Provide the [X, Y] coordinate of the cell's center where the given text is located.  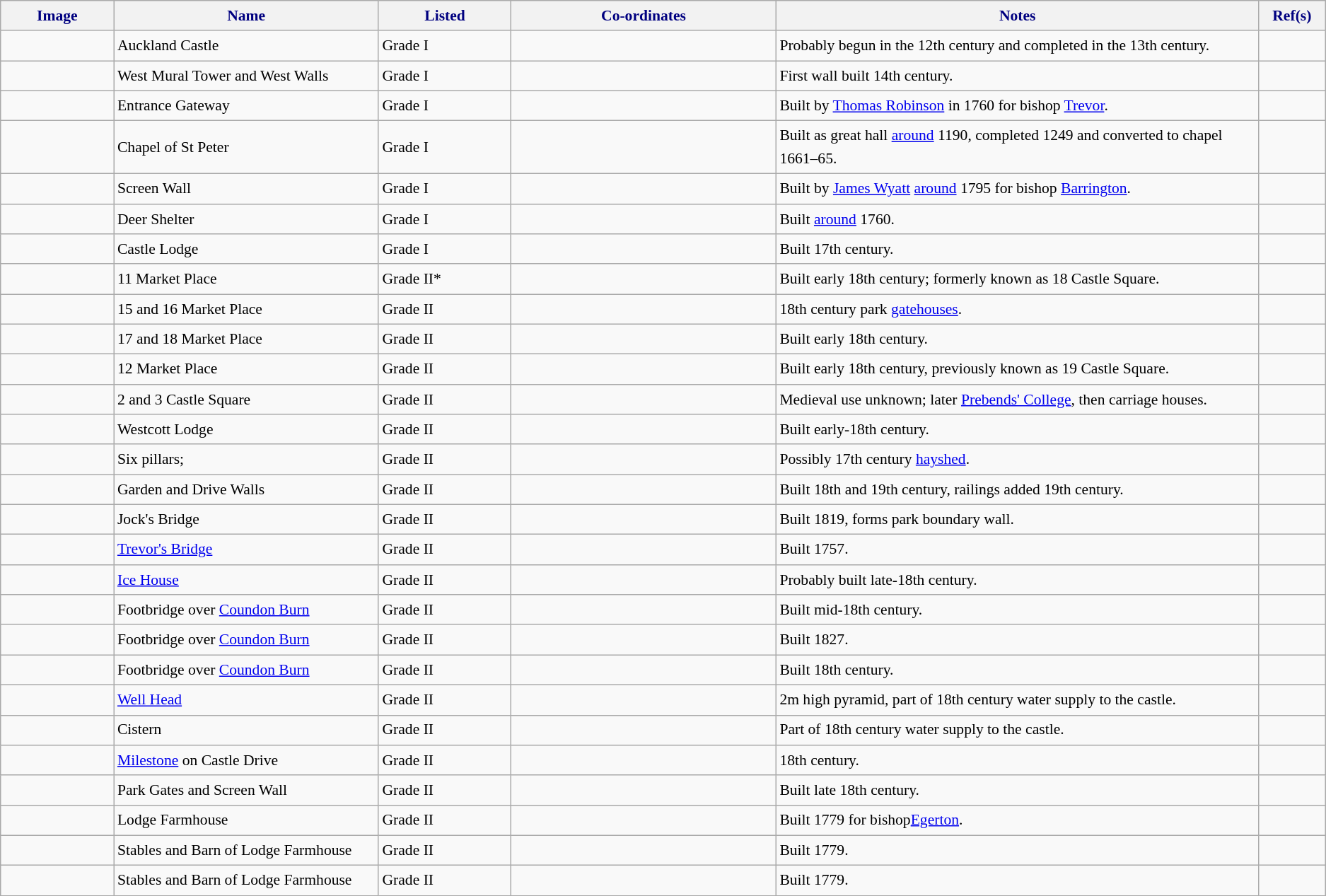
12 Market Place [246, 369]
Well Head [246, 700]
Trevor's Bridge [246, 550]
Part of 18th century water supply to the castle. [1017, 730]
Built as great hall around 1190, completed 1249 and converted to chapel 1661–65. [1017, 147]
Probably begun in the 12th century and completed in the 13th century. [1017, 47]
Image [57, 16]
Six pillars; [246, 460]
Ice House [246, 580]
Medieval use unknown; later Prebends' College, then carriage houses. [1017, 400]
Built 1827. [1017, 641]
Built 18th century. [1017, 670]
Grade II* [444, 280]
Built 1757. [1017, 550]
Built 18th and 19th century, railings added 19th century. [1017, 489]
Garden and Drive Walls [246, 489]
Built early-18th century. [1017, 430]
First wall built 14th century. [1017, 76]
Milestone on Castle Drive [246, 761]
Park Gates and Screen Wall [246, 791]
Built by James Wyatt around 1795 for bishop Barrington. [1017, 190]
Built mid-18th century. [1017, 610]
Built early 18th century. [1017, 339]
Cistern [246, 730]
Notes [1017, 16]
Co-ordinates [644, 16]
18th century park gatehouses. [1017, 310]
Built 1779 for bishopEgerton. [1017, 820]
Built by Thomas Robinson in 1760 for bishop Trevor. [1017, 106]
Castle Lodge [246, 249]
West Mural Tower and West Walls [246, 76]
Lodge Farmhouse [246, 820]
Built late 18th century. [1017, 791]
18th century. [1017, 761]
Built early 18th century, previously known as 19 Castle Square. [1017, 369]
11 Market Place [246, 280]
Westcott Lodge [246, 430]
Built early 18th century; formerly known as 18 Castle Square. [1017, 280]
Name [246, 16]
Entrance Gateway [246, 106]
2 and 3 Castle Square [246, 400]
Built around 1760. [1017, 219]
2m high pyramid, part of 18th century water supply to the castle. [1017, 700]
Screen Wall [246, 190]
Deer Shelter [246, 219]
Possibly 17th century hayshed. [1017, 460]
Jock's Bridge [246, 520]
Chapel of St Peter [246, 147]
Auckland Castle [246, 47]
15 and 16 Market Place [246, 310]
Built 17th century. [1017, 249]
Probably built late-18th century. [1017, 580]
17 and 18 Market Place [246, 339]
Ref(s) [1292, 16]
Built 1819, forms park boundary wall. [1017, 520]
Listed [444, 16]
